Determine the [x, y] coordinate at the center of the cell enclosing the given text.  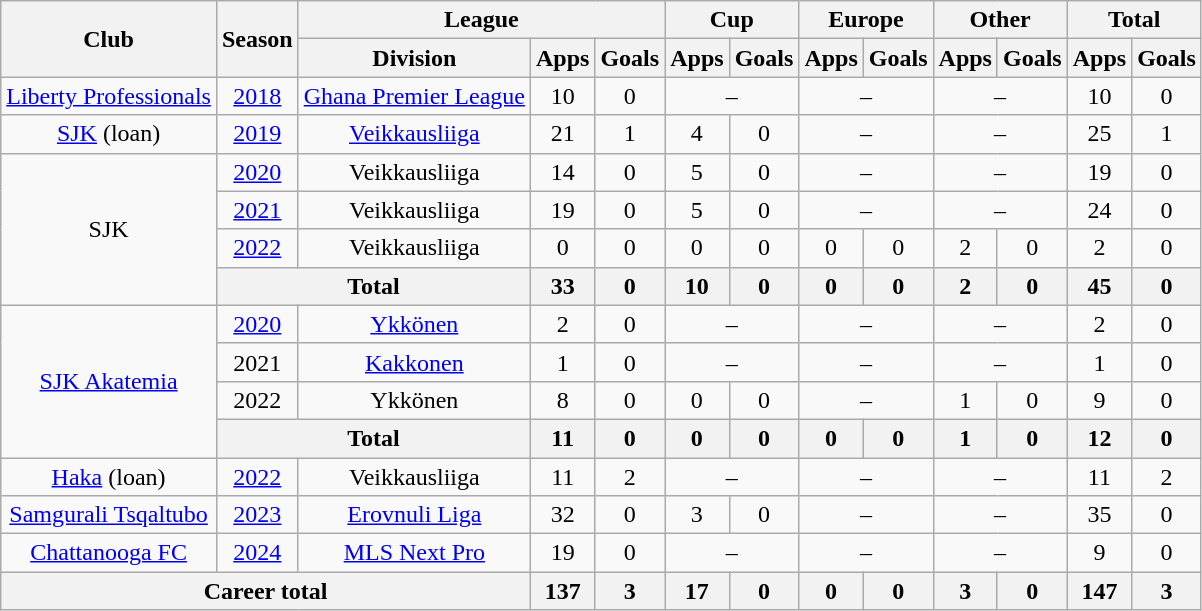
2024 [257, 553]
MLS Next Pro [414, 553]
14 [562, 172]
24 [1099, 210]
SJK [109, 229]
Career total [266, 591]
Samgurali Tsqaltubo [109, 515]
Division [414, 58]
45 [1099, 286]
2019 [257, 134]
Liberty Professionals [109, 96]
SJK Akatemia [109, 381]
Haka (loan) [109, 477]
25 [1099, 134]
147 [1099, 591]
21 [562, 134]
Kakkonen [414, 362]
2018 [257, 96]
137 [562, 591]
4 [697, 134]
League [481, 20]
32 [562, 515]
Erovnuli Liga [414, 515]
Ghana Premier League [414, 96]
Other [1000, 20]
12 [1099, 438]
Cup [732, 20]
2023 [257, 515]
Europe [866, 20]
Season [257, 39]
8 [562, 400]
SJK (loan) [109, 134]
Club [109, 39]
Chattanooga FC [109, 553]
17 [697, 591]
35 [1099, 515]
33 [562, 286]
